For the text-containing cell, return its midpoint in [x, y] coordinate format. 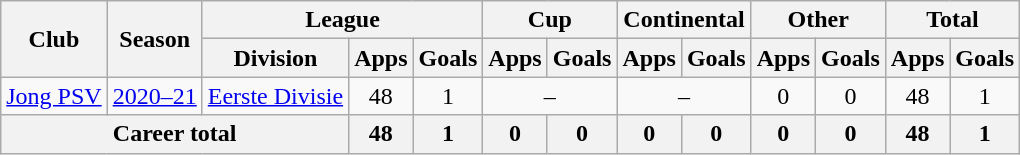
Eerste Divisie [275, 96]
Other [818, 20]
2020–21 [154, 96]
Career total [175, 134]
Club [54, 39]
Division [275, 58]
Total [952, 20]
Cup [550, 20]
Season [154, 39]
Jong PSV [54, 96]
League [342, 20]
Continental [684, 20]
